Locate the cell with the specified text and output its (X, Y) center coordinate. 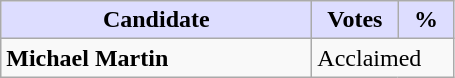
Acclaimed (383, 58)
% (426, 20)
Candidate (156, 20)
Michael Martin (156, 58)
Votes (355, 20)
